Identify which cell holds the provided text, then report its [X, Y] central coordinate. 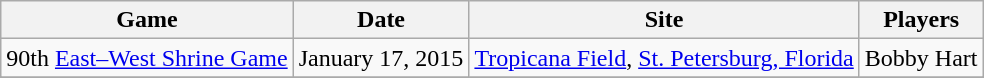
Date [381, 20]
90th East–West Shrine Game [147, 58]
January 17, 2015 [381, 58]
Game [147, 20]
Bobby Hart [921, 58]
Site [664, 20]
Tropicana Field, St. Petersburg, Florida [664, 58]
Players [921, 20]
